Extract the (X, Y) coordinate from the center of the cell holding the provided text.  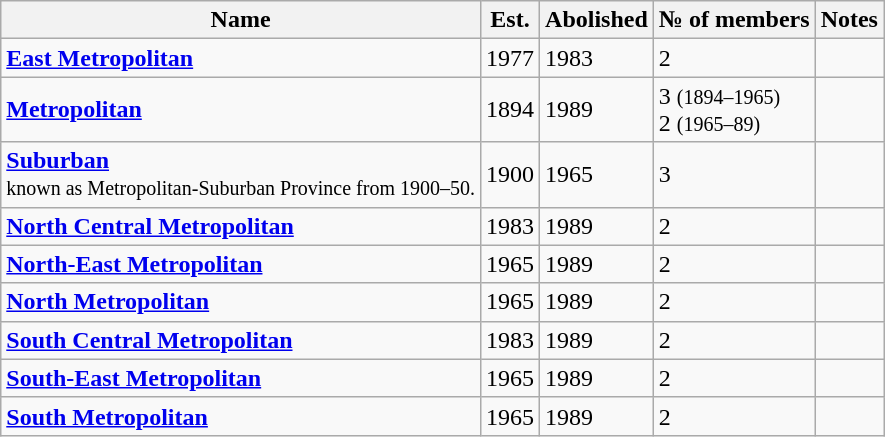
Abolished (597, 20)
1977 (510, 58)
1894 (510, 110)
Suburban known as Metropolitan-Suburban Province from 1900–50. (241, 174)
Notes (849, 20)
North Metropolitan (241, 302)
North-East Metropolitan (241, 264)
№ of members (734, 20)
3 (1894–1965)2 (1965–89) (734, 110)
South-East Metropolitan (241, 378)
Est. (510, 20)
Name (241, 20)
East Metropolitan (241, 58)
South Central Metropolitan (241, 340)
Metropolitan (241, 110)
1900 (510, 174)
3 (734, 174)
North Central Metropolitan (241, 226)
South Metropolitan (241, 416)
